For the text-containing cell, return its midpoint in (x, y) coordinate format. 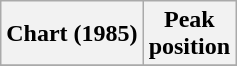
Peakposition (189, 34)
Chart (1985) (72, 34)
